From the cell containing the given text, extract its center point as [x, y] coordinate. 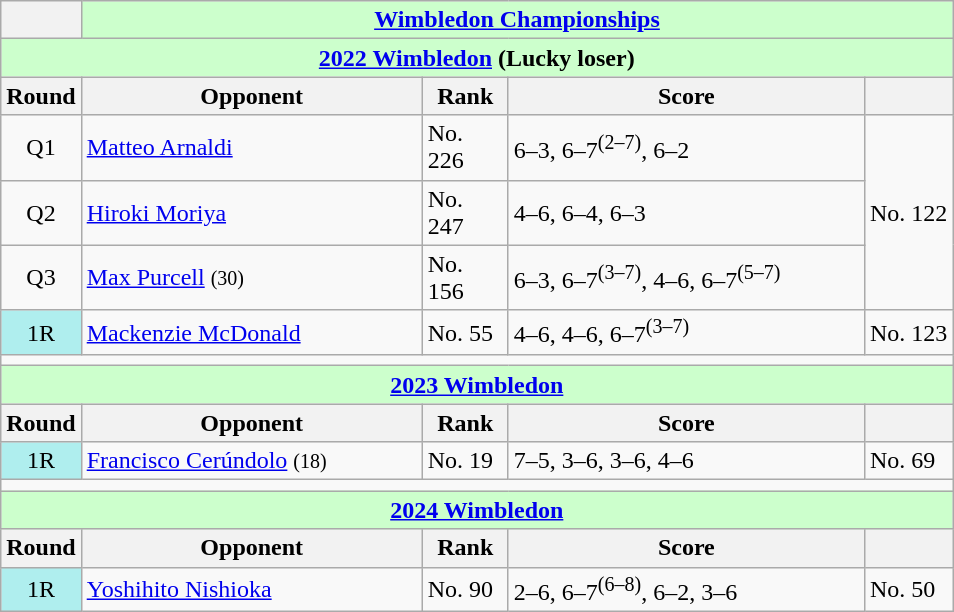
Mackenzie McDonald [252, 332]
Q1 [41, 148]
6–3, 6–7(3–7), 4–6, 6–7(5–7) [686, 278]
No. 50 [908, 590]
Q3 [41, 278]
2–6, 6–7(6–8), 6–2, 3–6 [686, 590]
6–3, 6–7(2–7), 6–2 [686, 148]
No. 226 [465, 148]
No. 19 [465, 461]
4–6, 4–6, 6–7(3–7) [686, 332]
Wimbledon Championships [517, 20]
7–5, 3–6, 3–6, 4–6 [686, 461]
No. 122 [908, 212]
No. 156 [465, 278]
4–6, 6–4, 6–3 [686, 212]
No. 55 [465, 332]
No. 247 [465, 212]
No. 90 [465, 590]
2022 Wimbledon (Lucky loser) [477, 58]
Q2 [41, 212]
Francisco Cerúndolo (18) [252, 461]
2023 Wimbledon [477, 385]
Max Purcell (30) [252, 278]
No. 123 [908, 332]
Matteo Arnaldi [252, 148]
Hiroki Moriya [252, 212]
No. 69 [908, 461]
2024 Wimbledon [477, 510]
Yoshihito Nishioka [252, 590]
